Output the (X, Y) coordinate of the center of the cell containing the given text.  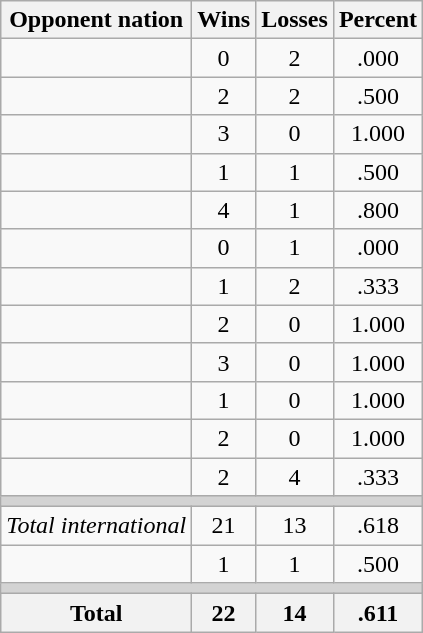
13 (295, 526)
21 (224, 526)
Losses (295, 20)
Total (96, 613)
14 (295, 613)
Wins (224, 20)
.611 (378, 613)
.800 (378, 210)
.618 (378, 526)
Total international (96, 526)
Opponent nation (96, 20)
22 (224, 613)
Percent (378, 20)
